Detect which cell encompasses the target text, then output its (x, y) center coordinate. 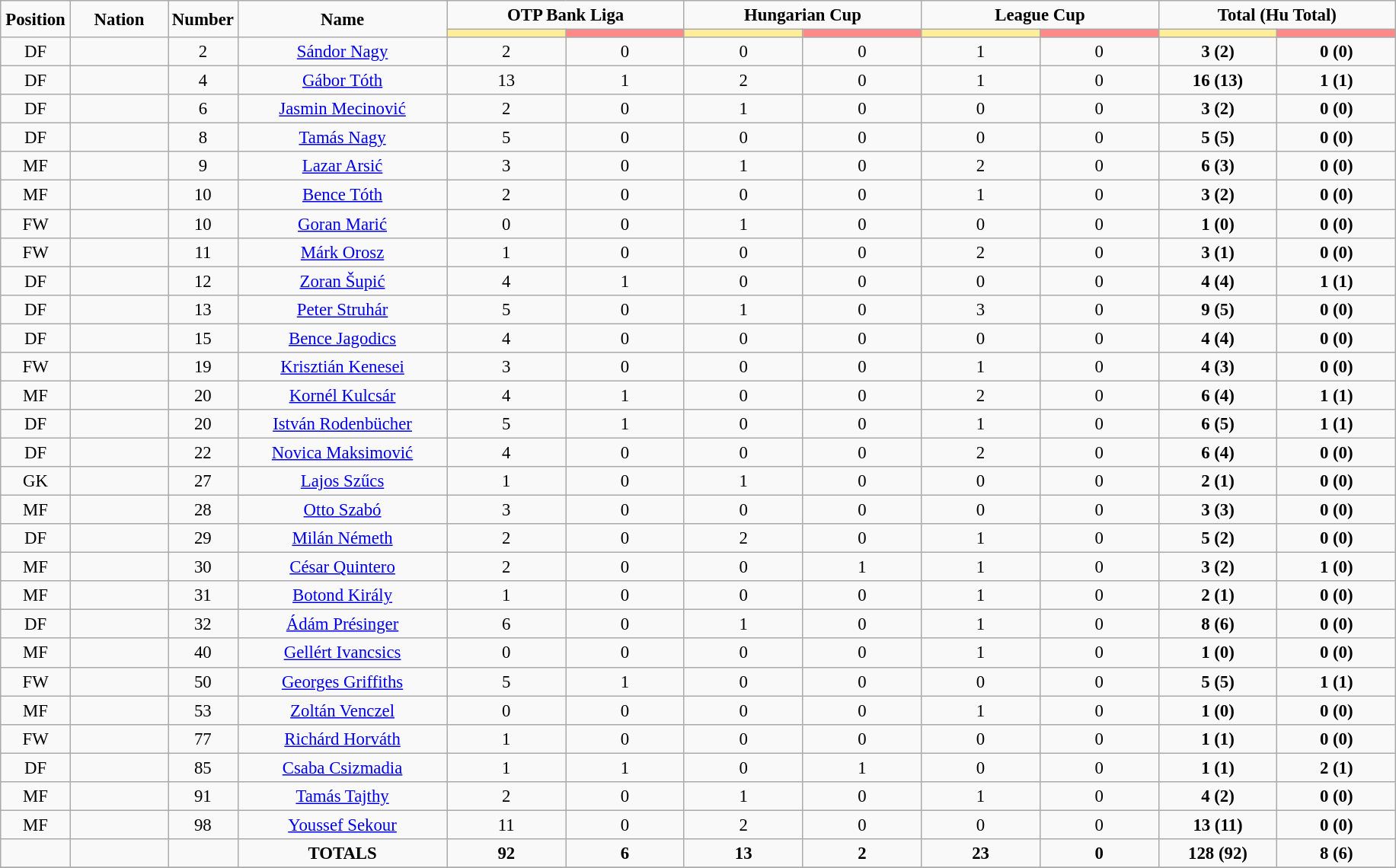
Zoltán Venczel (343, 710)
31 (203, 595)
12 (203, 281)
Lajos Szűcs (343, 481)
92 (506, 854)
Zoran Šupić (343, 281)
91 (203, 796)
César Quintero (343, 567)
4 (3) (1218, 367)
3 (1) (1218, 252)
16 (13) (1218, 81)
Nation (119, 19)
3 (3) (1218, 510)
50 (203, 681)
Tamás Nagy (343, 138)
István Rodenbücher (343, 424)
23 (981, 854)
League Cup (1040, 15)
Kornél Kulcsár (343, 395)
77 (203, 739)
Gellért Ivancsics (343, 653)
28 (203, 510)
13 (11) (1218, 825)
40 (203, 653)
22 (203, 452)
Peter Struhár (343, 309)
32 (203, 624)
Hungarian Cup (803, 15)
OTP Bank Liga (565, 15)
9 (203, 167)
Novica Maksimović (343, 452)
6 (3) (1218, 167)
8 (203, 138)
Georges Griffiths (343, 681)
Position (36, 19)
15 (203, 338)
Márk Orosz (343, 252)
Botond Király (343, 595)
19 (203, 367)
Gábor Tóth (343, 81)
Otto Szabó (343, 510)
Jasmin Mecinović (343, 109)
27 (203, 481)
85 (203, 767)
Name (343, 19)
128 (92) (1218, 854)
6 (5) (1218, 424)
Bence Tóth (343, 195)
9 (5) (1218, 309)
Goran Marić (343, 224)
29 (203, 538)
Csaba Csizmadia (343, 767)
Bence Jagodics (343, 338)
30 (203, 567)
4 (2) (1218, 796)
Krisztián Kenesei (343, 367)
TOTALS (343, 854)
Sándor Nagy (343, 52)
Milán Németh (343, 538)
Tamás Tajthy (343, 796)
GK (36, 481)
5 (2) (1218, 538)
Lazar Arsić (343, 167)
53 (203, 710)
Ádám Présinger (343, 624)
Total (Hu Total) (1277, 15)
Number (203, 19)
Richárd Horváth (343, 739)
98 (203, 825)
Youssef Sekour (343, 825)
